Return the [X, Y] coordinate for the center point of the cell that contains the specified text.  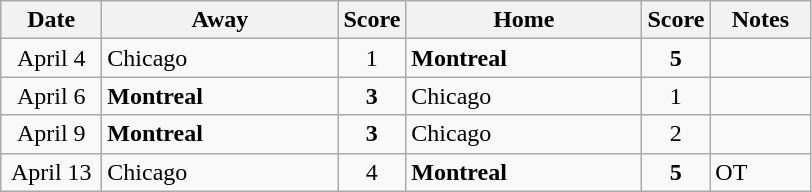
OT [760, 172]
Home [524, 20]
Away [220, 20]
April 9 [52, 134]
4 [372, 172]
Notes [760, 20]
April 6 [52, 96]
2 [676, 134]
April 13 [52, 172]
April 4 [52, 58]
Date [52, 20]
